Pinpoint the cell where the given text exists, returning its [x, y] midpoint coordinate. 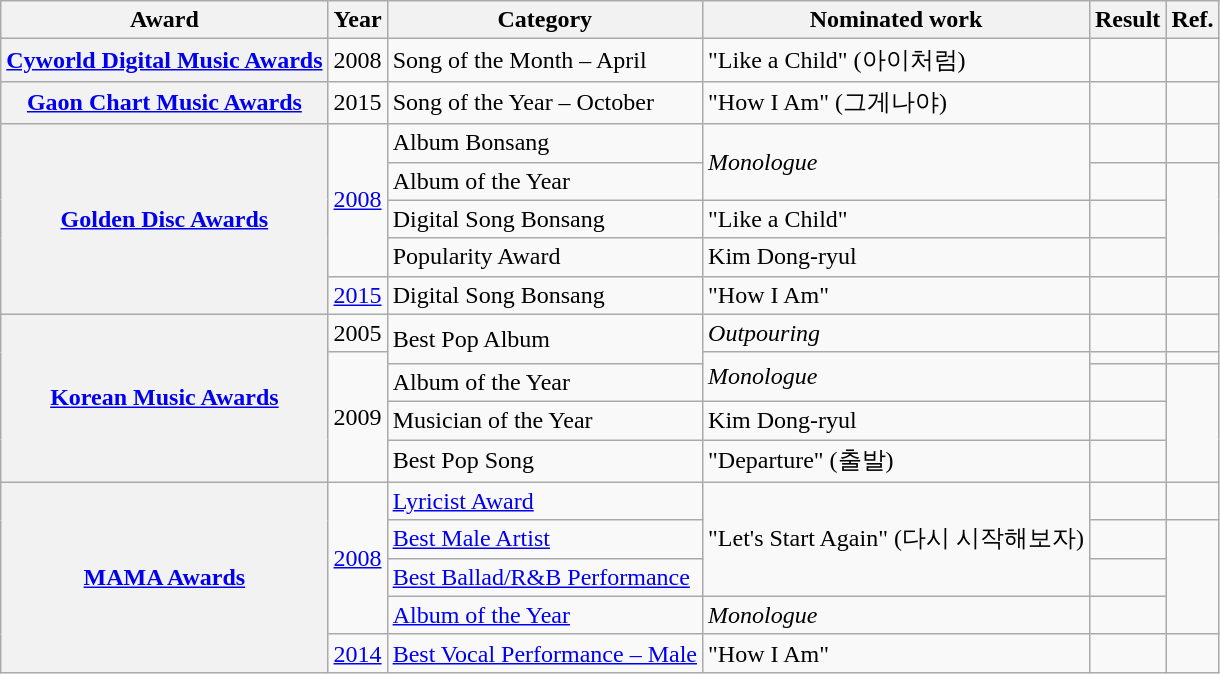
Best Pop Song [544, 462]
"Departure" (출발) [896, 462]
2005 [358, 333]
Result [1127, 20]
"Let's Start Again" (다시 시작해보자) [896, 539]
2014 [358, 653]
"Like a Child" (아이처럼) [896, 60]
Best Male Artist [544, 539]
Album Bonsang [544, 143]
Outpouring [896, 333]
Korean Music Awards [164, 398]
Song of the Year – October [544, 102]
Ref. [1192, 20]
Best Vocal Performance – Male [544, 653]
Year [358, 20]
Lyricist Award [544, 501]
2009 [358, 417]
"Like a Child" [896, 219]
Golden Disc Awards [164, 219]
Song of the Month – April [544, 60]
Best Pop Album [544, 338]
Nominated work [896, 20]
Popularity Award [544, 257]
MAMA Awards [164, 577]
Gaon Chart Music Awards [164, 102]
Cyworld Digital Music Awards [164, 60]
Award [164, 20]
"How I Am" (그게나야) [896, 102]
Best Ballad/R&B Performance [544, 577]
Category [544, 20]
Musician of the Year [544, 420]
